Return the [X, Y] coordinate for the center point of the cell that contains the specified text.  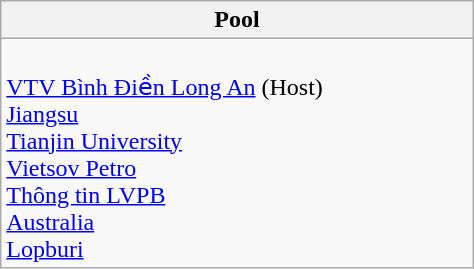
Pool [237, 20]
VTV Bình Điền Long An (Host) Jiangsu Tianjin University Vietsov Petro Thông tin LVPB Australia Lopburi [237, 154]
